Provide the [X, Y] coordinate of the cell's center where the given text is located.  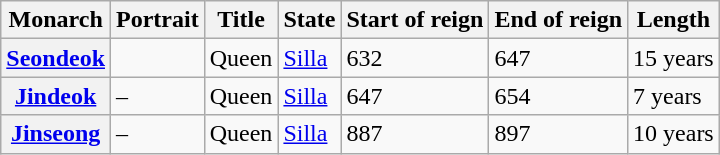
Title [241, 20]
State [310, 20]
10 years [674, 134]
Length [674, 20]
15 years [674, 58]
Jinseong [56, 134]
897 [558, 134]
End of reign [558, 20]
654 [558, 96]
Monarch [56, 20]
Jindeok [56, 96]
Seondeok [56, 58]
7 years [674, 96]
Start of reign [415, 20]
887 [415, 134]
632 [415, 58]
Portrait [158, 20]
